From the cell containing the given text, extract its center point as [X, Y] coordinate. 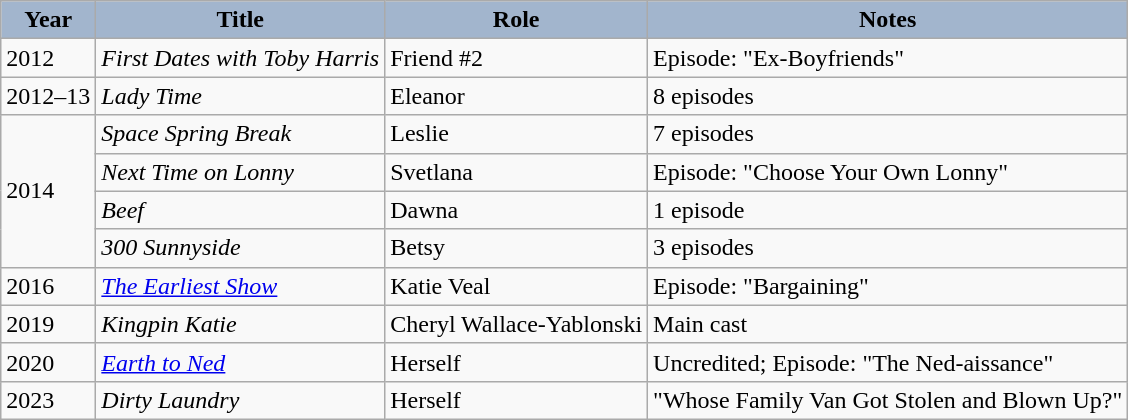
2023 [48, 400]
Dawna [516, 210]
8 episodes [888, 96]
"Whose Family Van Got Stolen and Blown Up?" [888, 400]
Episode: "Ex-Boyfriends" [888, 58]
The Earliest Show [240, 286]
Katie Veal [516, 286]
Friend #2 [516, 58]
Earth to Ned [240, 362]
3 episodes [888, 248]
Notes [888, 20]
Kingpin Katie [240, 324]
Lady Time [240, 96]
1 episode [888, 210]
Main cast [888, 324]
7 episodes [888, 134]
Uncredited; Episode: "The Ned-aissance" [888, 362]
300 Sunnyside [240, 248]
Space Spring Break [240, 134]
Leslie [516, 134]
2012 [48, 58]
Cheryl Wallace-Yablonski [516, 324]
2019 [48, 324]
First Dates with Toby Harris [240, 58]
2014 [48, 191]
Svetlana [516, 172]
Title [240, 20]
Episode: "Choose Your Own Lonny" [888, 172]
Beef [240, 210]
Dirty Laundry [240, 400]
Betsy [516, 248]
2020 [48, 362]
2016 [48, 286]
Role [516, 20]
Next Time on Lonny [240, 172]
2012–13 [48, 96]
Episode: "Bargaining" [888, 286]
Eleanor [516, 96]
Year [48, 20]
